Extract the [x, y] coordinate from the center of the cell holding the provided text.  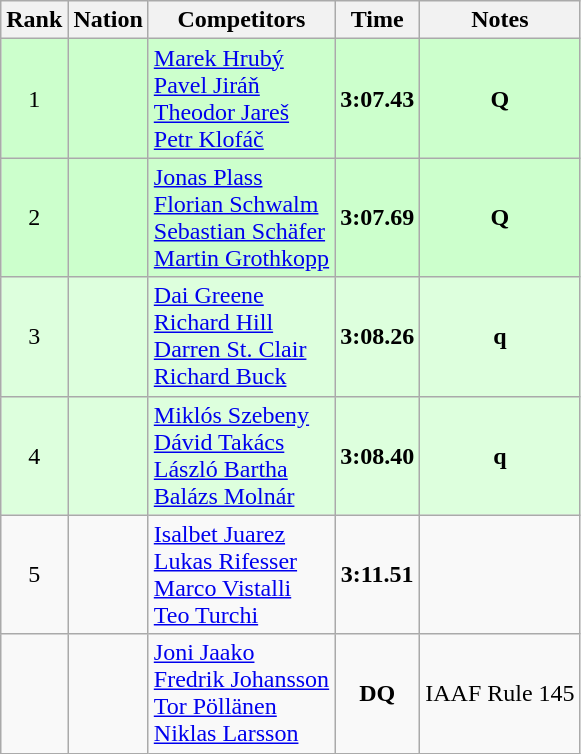
3:07.43 [378, 98]
Isalbet JuarezLukas RifesserMarco VistalliTeo Turchi [241, 574]
Dai GreeneRichard HillDarren St. ClairRichard Buck [241, 336]
IAAF Rule 145 [500, 694]
3 [34, 336]
Miklós SzebenyDávid TakácsLászló BarthaBalázs Molnár [241, 456]
Nation [108, 20]
DQ [378, 694]
3:08.40 [378, 456]
Rank [34, 20]
3:08.26 [378, 336]
2 [34, 218]
5 [34, 574]
Time [378, 20]
Marek HrubýPavel JiráňTheodor JarešPetr Klofáč [241, 98]
Jonas PlassFlorian SchwalmSebastian SchäferMartin Grothkopp [241, 218]
Competitors [241, 20]
3:07.69 [378, 218]
4 [34, 456]
3:11.51 [378, 574]
Joni JaakoFredrik JohanssonTor PöllänenNiklas Larsson [241, 694]
Notes [500, 20]
1 [34, 98]
